Locate the cell with the specified text and output its [x, y] center coordinate. 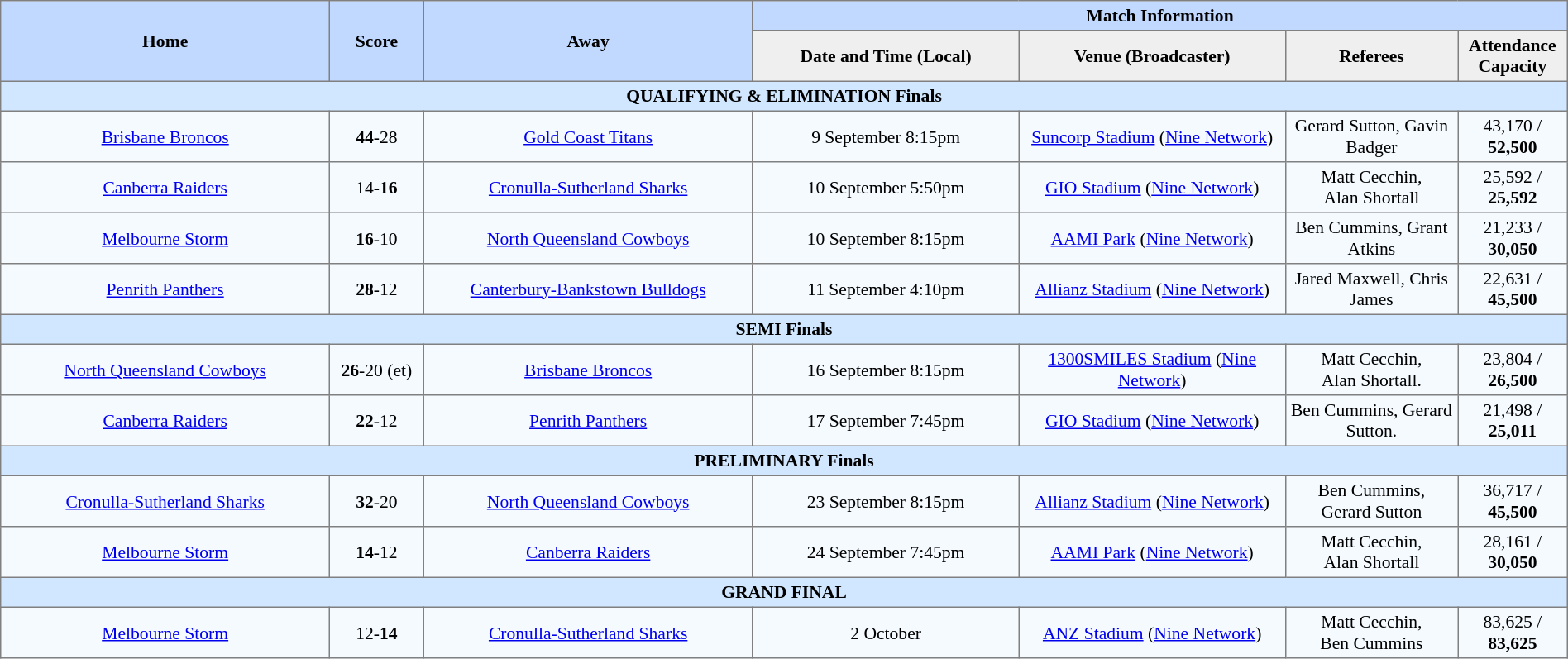
43,170 / 52,500 [1513, 136]
GRAND FINAL [784, 592]
36,717 / 45,500 [1513, 501]
24 September 7:45pm [886, 552]
9 September 8:15pm [886, 136]
25,592 / 25,592 [1513, 188]
14-12 [377, 552]
83,625 / 83,625 [1513, 633]
22,631 / 45,500 [1513, 289]
Venue (Broadcaster) [1152, 56]
Score [377, 41]
Gold Coast Titans [588, 136]
Gerard Sutton, Gavin Badger [1371, 136]
Suncorp Stadium (Nine Network) [1152, 136]
32-20 [377, 501]
44-28 [377, 136]
SEMI Finals [784, 329]
12-14 [377, 633]
28-12 [377, 289]
28,161 / 30,050 [1513, 552]
16-10 [377, 238]
QUALIFYING & ELIMINATION Finals [784, 96]
10 September 8:15pm [886, 238]
14-16 [377, 188]
10 September 5:50pm [886, 188]
PRELIMINARY Finals [784, 461]
11 September 4:10pm [886, 289]
ANZ Stadium (Nine Network) [1152, 633]
Jared Maxwell, Chris James [1371, 289]
26-20 (et) [377, 370]
Date and Time (Local) [886, 56]
Ben Cummins,Gerard Sutton [1371, 501]
Attendance Capacity [1513, 56]
21,233 / 30,050 [1513, 238]
17 September 7:45pm [886, 421]
22-12 [377, 421]
Canterbury-Bankstown Bulldogs [588, 289]
1300SMILES Stadium (Nine Network) [1152, 370]
Referees [1371, 56]
Ben Cummins, Grant Atkins [1371, 238]
2 October [886, 633]
Matt Cecchin,Alan Shortall. [1371, 370]
23 September 8:15pm [886, 501]
Home [165, 41]
21,498 / 25,011 [1513, 421]
16 September 8:15pm [886, 370]
Match Information [1159, 16]
23,804 / 26,500 [1513, 370]
Ben Cummins, Gerard Sutton. [1371, 421]
Matt Cecchin,Ben Cummins [1371, 633]
Away [588, 41]
